Provide the (x, y) coordinate of the cell's center where the given text is located.  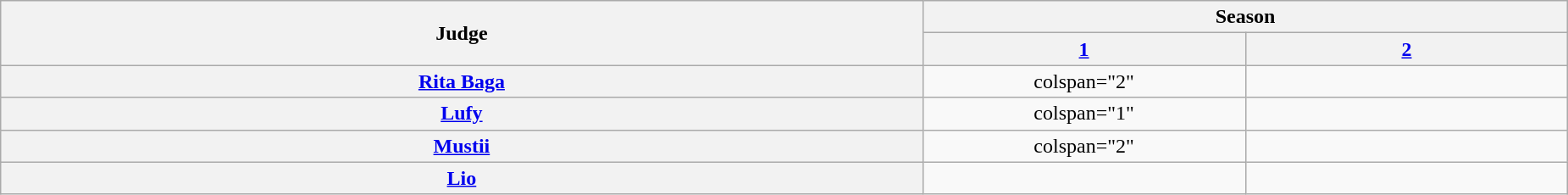
Mustii (462, 146)
Rita Baga (462, 81)
2 (1406, 49)
Judge (462, 33)
1 (1084, 49)
colspan="1" (1084, 114)
Season (1245, 17)
Lio (462, 178)
Lufy (462, 114)
